Detect which cell encompasses the target text, then output its [X, Y] center coordinate. 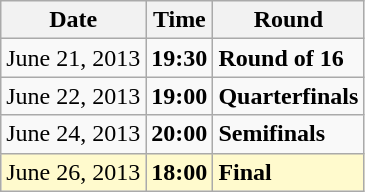
19:30 [180, 58]
18:00 [180, 172]
Semifinals [288, 134]
June 22, 2013 [74, 96]
Round of 16 [288, 58]
June 26, 2013 [74, 172]
June 21, 2013 [74, 58]
June 24, 2013 [74, 134]
20:00 [180, 134]
Quarterfinals [288, 96]
Time [180, 20]
Round [288, 20]
19:00 [180, 96]
Date [74, 20]
Final [288, 172]
